For the text-containing cell, return its midpoint in [X, Y] coordinate format. 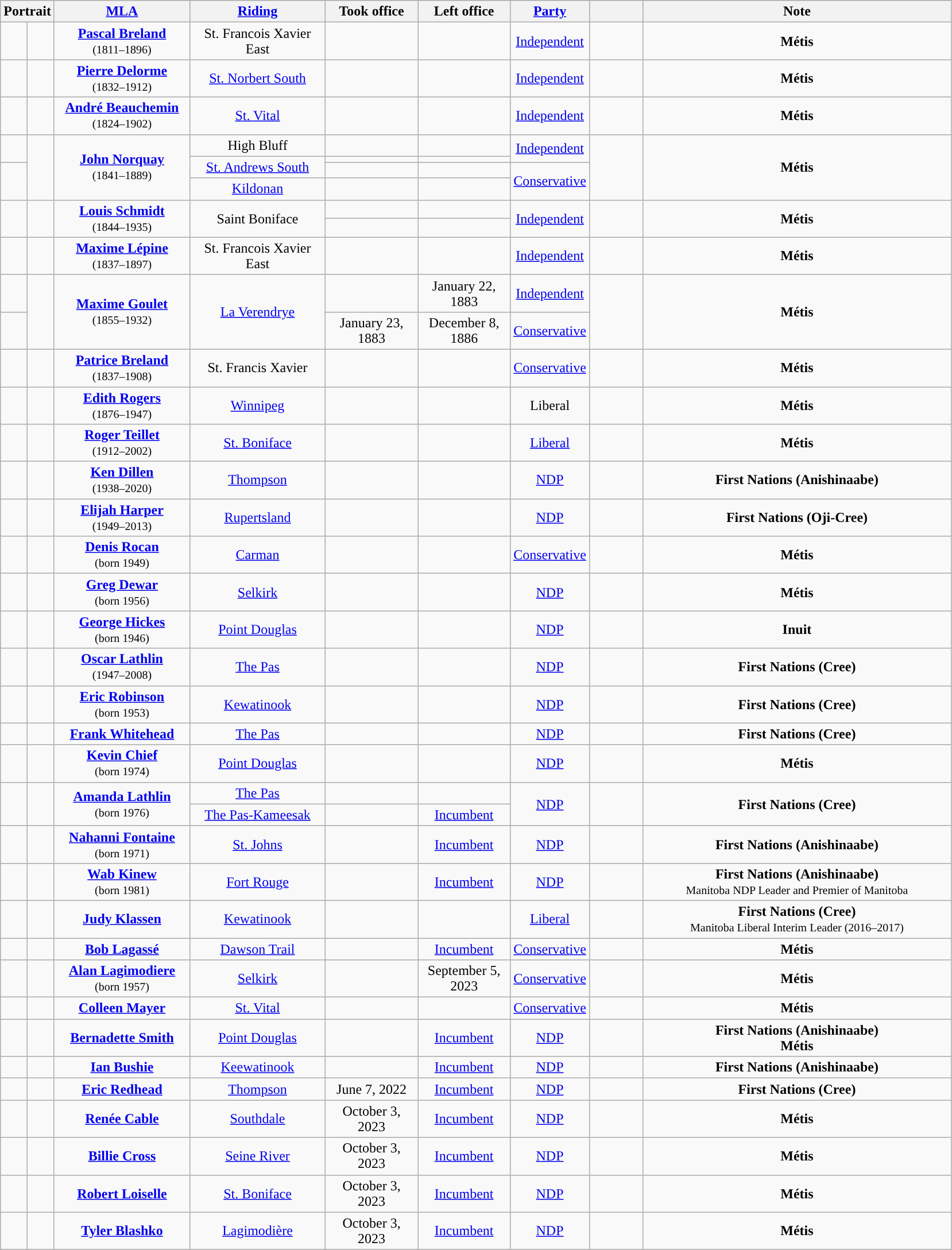
Renée Cable [122, 1119]
Southdale [257, 1119]
Inuit [797, 629]
Alan Lagimodiere(born 1957) [122, 978]
Rupertsland [257, 518]
First Nations (Anishinaabe)Métis [797, 1038]
Edith Rogers(1876–1947) [122, 405]
January 23, 1883 [372, 331]
St. Francis Xavier [257, 367]
Robert Loiselle [122, 1193]
Party [550, 11]
Amanda Lathlin(born 1976) [122, 804]
High Bluff [257, 145]
Bernadette Smith [122, 1038]
Colleen Mayer [122, 1008]
Denis Rocan(born 1949) [122, 555]
Bob Lagassé [122, 949]
First Nations (Cree)Manitoba Liberal Interim Leader (2016–2017) [797, 919]
Maxime Lépine(1837–1897) [122, 256]
Fort Rouge [257, 882]
André Beauchemin(1824–1902) [122, 116]
The Pas-Kameesak [257, 815]
Saint Boniface [257, 218]
John Norquay(1841–1889) [122, 167]
Left office [464, 11]
Greg Dewar(born 1956) [122, 593]
Portrait [28, 11]
Judy Klassen [122, 919]
Kevin Chief(born 1974) [122, 764]
Elijah Harper(1949–2013) [122, 518]
Note [797, 11]
St. Johns [257, 844]
Took office [372, 11]
Lagimodière [257, 1231]
Carman [257, 555]
Pascal Breland(1811–1896) [122, 41]
MLA [122, 11]
Eric Redhead [122, 1089]
Patrice Breland(1837–1908) [122, 367]
Tyler Blashko [122, 1231]
Maxime Goulet(1855–1932) [122, 312]
Pierre Delorme(1832–1912) [122, 78]
Ian Bushie [122, 1067]
Dawson Trail [257, 949]
December 8, 1886 [464, 331]
Louis Schmidt(1844–1935) [122, 218]
Nahanni Fontaine(born 1971) [122, 844]
Frank Whitehead [122, 734]
Winnipeg [257, 405]
First Nations (Anishinaabe)Manitoba NDP Leader and Premier of Manitoba [797, 882]
Roger Teillet(1912–2002) [122, 443]
Eric Robinson(born 1953) [122, 704]
La Verendrye [257, 312]
St. Norbert South [257, 78]
June 7, 2022 [372, 1089]
Riding [257, 11]
Keewatinook [257, 1067]
January 22, 1883 [464, 293]
Kildonan [257, 189]
George Hickes(born 1946) [122, 629]
St. Andrews South [257, 167]
First Nations (Oji-Cree) [797, 518]
Ken Dillen(1938–2020) [122, 480]
September 5, 2023 [464, 978]
Seine River [257, 1156]
Billie Cross [122, 1156]
Wab Kinew(born 1981) [122, 882]
Oscar Lathlin(1947–2008) [122, 667]
